Identify which cell holds the provided text, then report its [x, y] central coordinate. 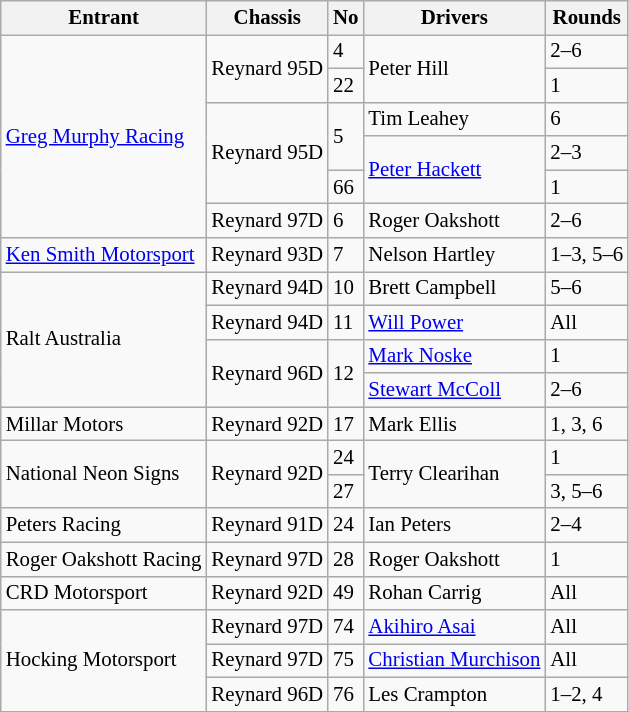
Reynard 93D [267, 255]
Entrant [104, 18]
22 [346, 85]
Tim Leahey [454, 119]
66 [346, 187]
28 [346, 559]
Drivers [454, 18]
National Neon Signs [104, 475]
4 [346, 51]
75 [346, 661]
Reynard 91D [267, 525]
Peter Hill [454, 68]
Christian Murchison [454, 661]
Roger Oakshott Racing [104, 559]
Chassis [267, 18]
10 [346, 288]
5 [346, 136]
Ralt Australia [104, 338]
Terry Clearihan [454, 475]
7 [346, 255]
5–6 [586, 288]
Hocking Motorsport [104, 661]
Millar Motors [104, 424]
Greg Murphy Racing [104, 136]
12 [346, 373]
Stewart McColl [454, 390]
76 [346, 695]
No [346, 18]
Will Power [454, 322]
2–4 [586, 525]
1–2, 4 [586, 695]
Peters Racing [104, 525]
1–3, 5–6 [586, 255]
Rounds [586, 18]
3, 5–6 [586, 491]
74 [346, 627]
Mark Ellis [454, 424]
Akihiro Asai [454, 627]
49 [346, 593]
Nelson Hartley [454, 255]
1, 3, 6 [586, 424]
27 [346, 491]
CRD Motorsport [104, 593]
Peter Hackett [454, 170]
17 [346, 424]
Ken Smith Motorsport [104, 255]
Ian Peters [454, 525]
Rohan Carrig [454, 593]
11 [346, 322]
Brett Campbell [454, 288]
Les Crampton [454, 695]
Mark Noske [454, 356]
2–3 [586, 153]
